From the cell containing the given text, extract its center point as (X, Y) coordinate. 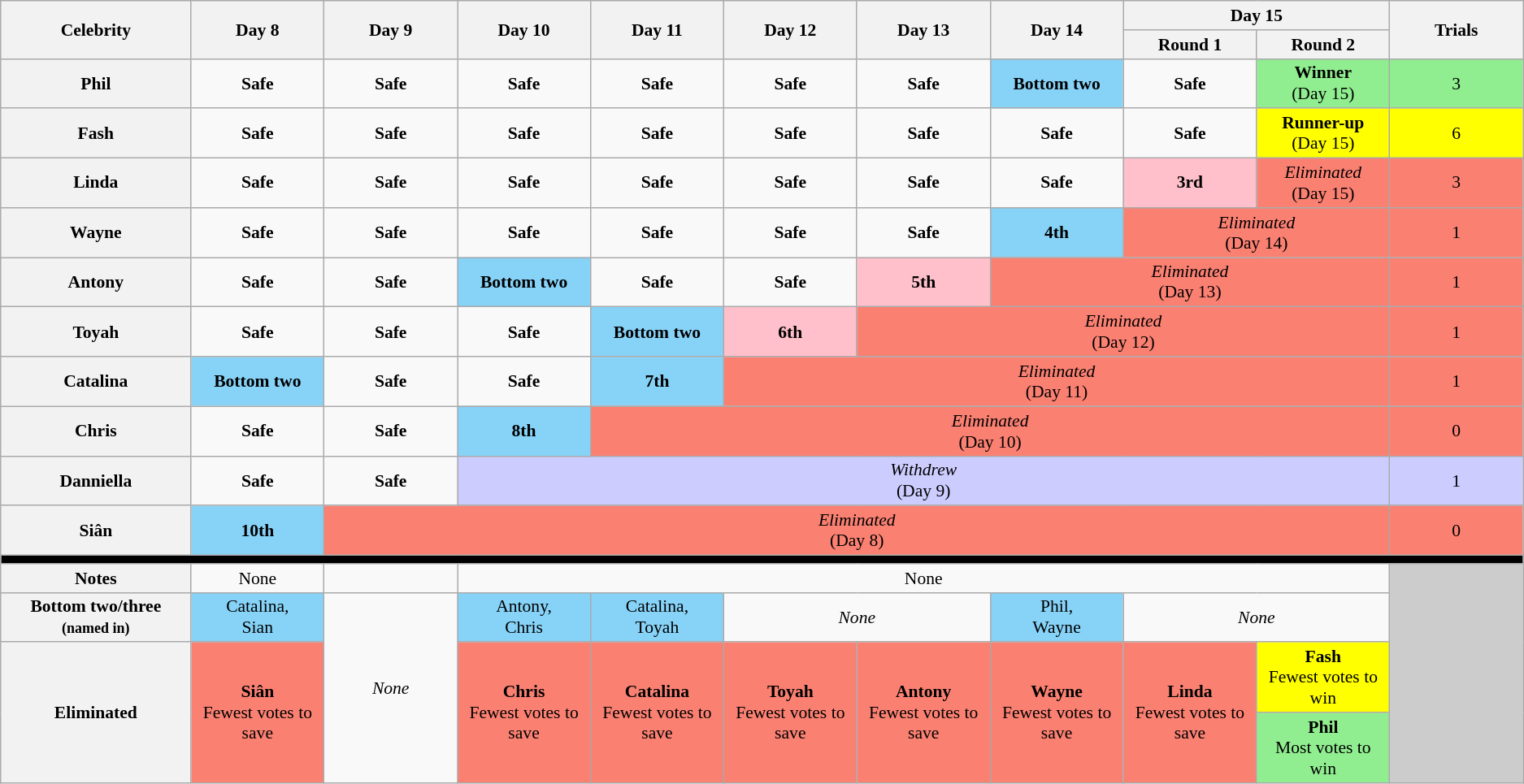
Eliminated(Day 11) (1057, 382)
Celebrity (96, 29)
7th (657, 382)
Eliminated (Day 15) (1323, 184)
Fash (96, 133)
CatalinaFewest votes to save (657, 713)
Eliminated(Day 8) (857, 531)
Linda (96, 184)
Siân (96, 531)
Day 9 (391, 29)
Round 1 (1190, 45)
Day 11 (657, 29)
Round 2 (1323, 45)
6 (1457, 133)
10th (258, 531)
PhilMost votes to win (1323, 747)
Runner-up (Day 15) (1323, 133)
Chris (96, 431)
AntonyFewest votes to save (923, 713)
Toyah (96, 331)
FashFewest votes to win (1323, 678)
Bottom two/three(named in) (96, 617)
Catalina,Sian (258, 617)
Day 14 (1057, 29)
Eliminated (Day 13) (1190, 283)
Phil,Wayne (1057, 617)
Winner (Day 15) (1323, 83)
5th (923, 283)
Eliminated (Day 14) (1257, 232)
Antony (96, 283)
3rd (1190, 184)
Day 13 (923, 29)
Day 12 (790, 29)
Notes (96, 578)
Phil (96, 83)
Withdrew(Day 9) (923, 481)
Eliminated (96, 713)
Antony,Chris (524, 617)
Trials (1457, 29)
Wayne (96, 232)
6th (790, 331)
Day 10 (524, 29)
LindaFewest votes to save (1190, 713)
ChrisFewest votes to save (524, 713)
Catalina (96, 382)
Eliminated(Day 10) (990, 431)
8th (524, 431)
SiânFewest votes to save (258, 713)
4th (1057, 232)
Danniella (96, 481)
ToyahFewest votes to save (790, 713)
Catalina,Toyah (657, 617)
WayneFewest votes to save (1057, 713)
Eliminated(Day 12) (1123, 331)
Day 15 (1257, 15)
Day 8 (258, 29)
